Return the (x, y) coordinate for the center point of the cell that contains the specified text.  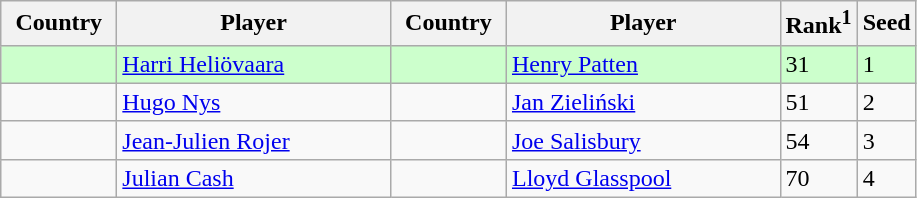
54 (818, 140)
Rank1 (818, 24)
4 (886, 178)
70 (818, 178)
51 (818, 102)
Seed (886, 24)
Julian Cash (254, 178)
Jan Zieliński (643, 102)
31 (818, 64)
Henry Patten (643, 64)
Joe Salisbury (643, 140)
1 (886, 64)
Harri Heliövaara (254, 64)
2 (886, 102)
3 (886, 140)
Lloyd Glasspool (643, 178)
Jean-Julien Rojer (254, 140)
Hugo Nys (254, 102)
